Provide the [X, Y] coordinate of the cell's center where the given text is located.  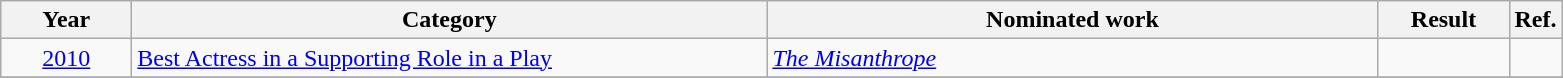
Nominated work [1072, 20]
Result [1444, 20]
Year [66, 20]
The Misanthrope [1072, 58]
Ref. [1536, 20]
2010 [66, 58]
Best Actress in a Supporting Role in a Play [450, 58]
Category [450, 20]
